For the text-containing cell, return its midpoint in (X, Y) coordinate format. 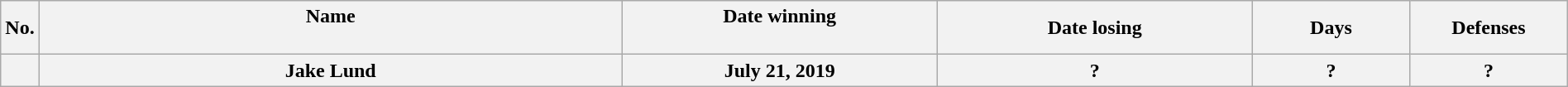
Jake Lund (331, 70)
Date losing (1095, 28)
Name (331, 28)
No. (20, 28)
Defenses (1489, 28)
July 21, 2019 (779, 70)
Date winning (779, 28)
Days (1331, 28)
